Locate the cell with the specified text and output its (x, y) center coordinate. 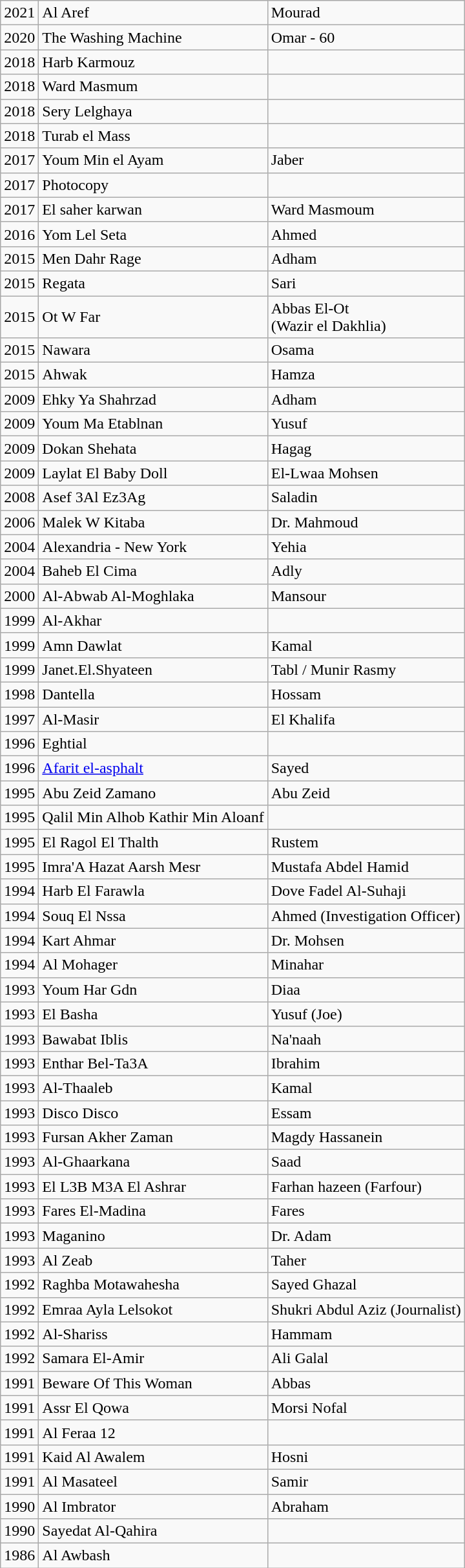
Magdy Hassanein (366, 1138)
Farhan hazeen (Farfour) (366, 1187)
El saher karwan (153, 209)
Men Dahr Rage (153, 259)
Assr El Qowa (153, 1408)
Raghba Motawahesha (153, 1285)
Mansour (366, 596)
El L3B M3A El Ashrar (153, 1187)
Harb El Farawla (153, 891)
Morsi Nofal (366, 1408)
Beware Of This Woman (153, 1383)
Sayedat Al-Qahira (153, 1531)
Al-Abwab Al-Moghlaka (153, 596)
Dantella (153, 694)
Emraa Ayla Lelsokot (153, 1309)
Mustafa Abdel Hamid (366, 867)
Al-Shariss (153, 1334)
Samara El-Amir (153, 1359)
Yehia (366, 547)
Al Zeab (153, 1260)
Kaid Al Awalem (153, 1457)
Diaa (366, 990)
Yusuf (366, 424)
Yom Lel Seta (153, 234)
Abbas (366, 1383)
Harb Karmouz (153, 62)
Dokan Shehata (153, 449)
Bawabat Iblis (153, 1039)
Al-Masir (153, 719)
Turab el Mass (153, 136)
2016 (19, 234)
Youm Min el Ayam (153, 160)
Abbas El-Ot(Wazir el Dakhlia) (366, 317)
Imra'A Hazat Aarsh Mesr (153, 867)
Dr. Mohsen (366, 940)
Eghtial (153, 744)
Essam (366, 1112)
2021 (19, 13)
Al Masateel (153, 1481)
Fares (366, 1211)
Nawara (153, 350)
Al-Akhar (153, 620)
Afarit el-asphalt (153, 768)
Baheb El Cima (153, 571)
Saladin (366, 498)
Sayed (366, 768)
Al Imbrator (153, 1507)
Kart Ahmar (153, 940)
Alexandria - New York (153, 547)
2006 (19, 522)
Sery Lelghaya (153, 111)
2008 (19, 498)
Asef 3Al Ez3Ag (153, 498)
Youm Har Gdn (153, 990)
Hamza (366, 375)
Rustem (366, 842)
Samir (366, 1481)
Abu Zeid (366, 793)
Tabl / Munir Rasmy (366, 670)
Al Feraa 12 (153, 1432)
Minahar (366, 965)
Al-Thaaleb (153, 1088)
Enthar Bel-Ta3A (153, 1063)
Osama (366, 350)
Laylat El Baby Doll (153, 473)
Abraham (366, 1507)
Adly (366, 571)
Dr. Adam (366, 1236)
Ali Galal (366, 1359)
Fursan Akher Zaman (153, 1138)
2020 (19, 37)
Fares El-Madina (153, 1211)
Na'naah (366, 1039)
Al-Ghaarkana (153, 1162)
Qalil Min Alhob Kathir Min Aloanf (153, 818)
Shukri Abdul Aziz (Journalist) (366, 1309)
Maganino (153, 1236)
1997 (19, 719)
Janet.El.Shyateen (153, 670)
Taher (366, 1260)
Ibrahim (366, 1063)
1986 (19, 1556)
Ehky Ya Shahrzad (153, 399)
Malek W Kitaba (153, 522)
Ahwak (153, 375)
Sayed Ghazal (366, 1285)
El-Lwaa Mohsen (366, 473)
Photocopy (153, 185)
Regata (153, 283)
Al Mohager (153, 965)
El Ragol El Thalth (153, 842)
Youm Ma Etablnan (153, 424)
El Khalifa (366, 719)
Sari (366, 283)
Disco Disco (153, 1112)
Hossam (366, 694)
Ahmed (366, 234)
Mourad (366, 13)
Hagag (366, 449)
Al Aref (153, 13)
Dove Fadel Al-Suhaji (366, 891)
Dr. Mahmoud (366, 522)
Souq El Nssa (153, 916)
Saad (366, 1162)
Hosni (366, 1457)
2000 (19, 596)
Ahmed (Investigation Officer) (366, 916)
1998 (19, 694)
El Basha (153, 1014)
Ward Masmoum (366, 209)
Omar - 60 (366, 37)
The Washing Machine (153, 37)
Abu Zeid Zamano (153, 793)
Amn Dawlat (153, 645)
Hammam (366, 1334)
Yusuf (Joe) (366, 1014)
Al Awbash (153, 1556)
Jaber (366, 160)
Ot W Far (153, 317)
Ward Masmum (153, 87)
